Capture the cell that displays the provided text and extract its [X, Y] central coordinate. 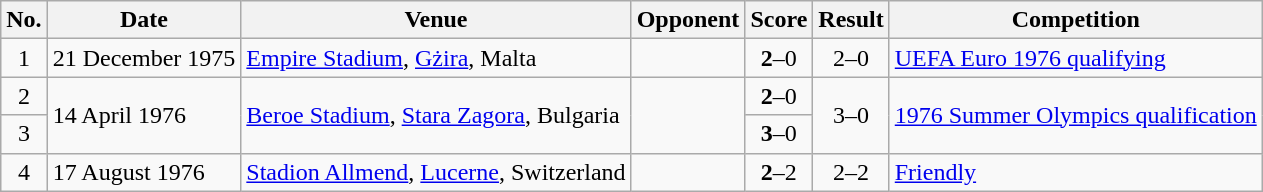
Opponent [688, 20]
4 [24, 172]
14 April 1976 [144, 115]
UEFA Euro 1976 qualifying [1076, 58]
Result [851, 20]
No. [24, 20]
Venue [436, 20]
Competition [1076, 20]
2 [24, 96]
3 [24, 134]
Empire Stadium, Gżira, Malta [436, 58]
Date [144, 20]
1976 Summer Olympics qualification [1076, 115]
Beroe Stadium, Stara Zagora, Bulgaria [436, 115]
Score [779, 20]
Friendly [1076, 172]
21 December 1975 [144, 58]
17 August 1976 [144, 172]
1 [24, 58]
Stadion Allmend, Lucerne, Switzerland [436, 172]
